Determine the [X, Y] coordinate at the center of the cell enclosing the given text.  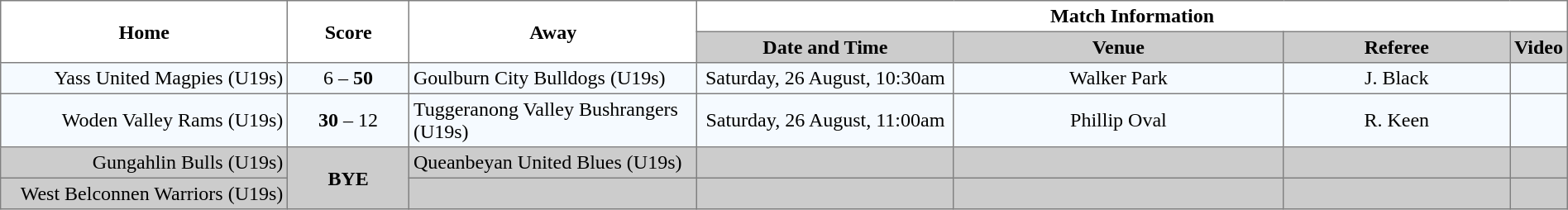
Tuggeranong Valley Bushrangers (U19s) [553, 120]
Saturday, 26 August, 10:30am [825, 79]
Saturday, 26 August, 11:00am [825, 120]
R. Keen [1397, 120]
Yass United Magpies (U19s) [144, 79]
Away [553, 31]
Match Information [1132, 17]
Goulburn City Bulldogs (U19s) [553, 79]
30 – 12 [349, 120]
Date and Time [825, 47]
Score [349, 31]
Woden Valley Rams (U19s) [144, 120]
J. Black [1397, 79]
Home [144, 31]
Queanbeyan United Blues (U19s) [553, 163]
Gungahlin Bulls (U19s) [144, 163]
BYE [349, 179]
Walker Park [1118, 79]
Phillip Oval [1118, 120]
Referee [1397, 47]
6 – 50 [349, 79]
West Belconnen Warriors (U19s) [144, 193]
Venue [1118, 47]
Video [1539, 47]
